Detect which cell encompasses the target text, then output its [x, y] center coordinate. 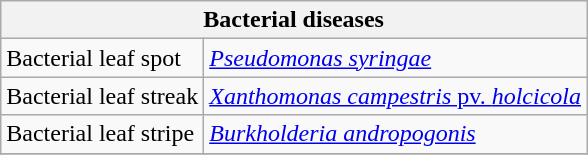
Xanthomonas campestris pv. holcicola [396, 96]
Burkholderia andropogonis [396, 134]
Bacterial leaf streak [102, 96]
Bacterial leaf spot [102, 58]
Bacterial leaf stripe [102, 134]
Pseudomonas syringae [396, 58]
Bacterial diseases [294, 20]
